Return (x, y) of the center of cell containing provided text 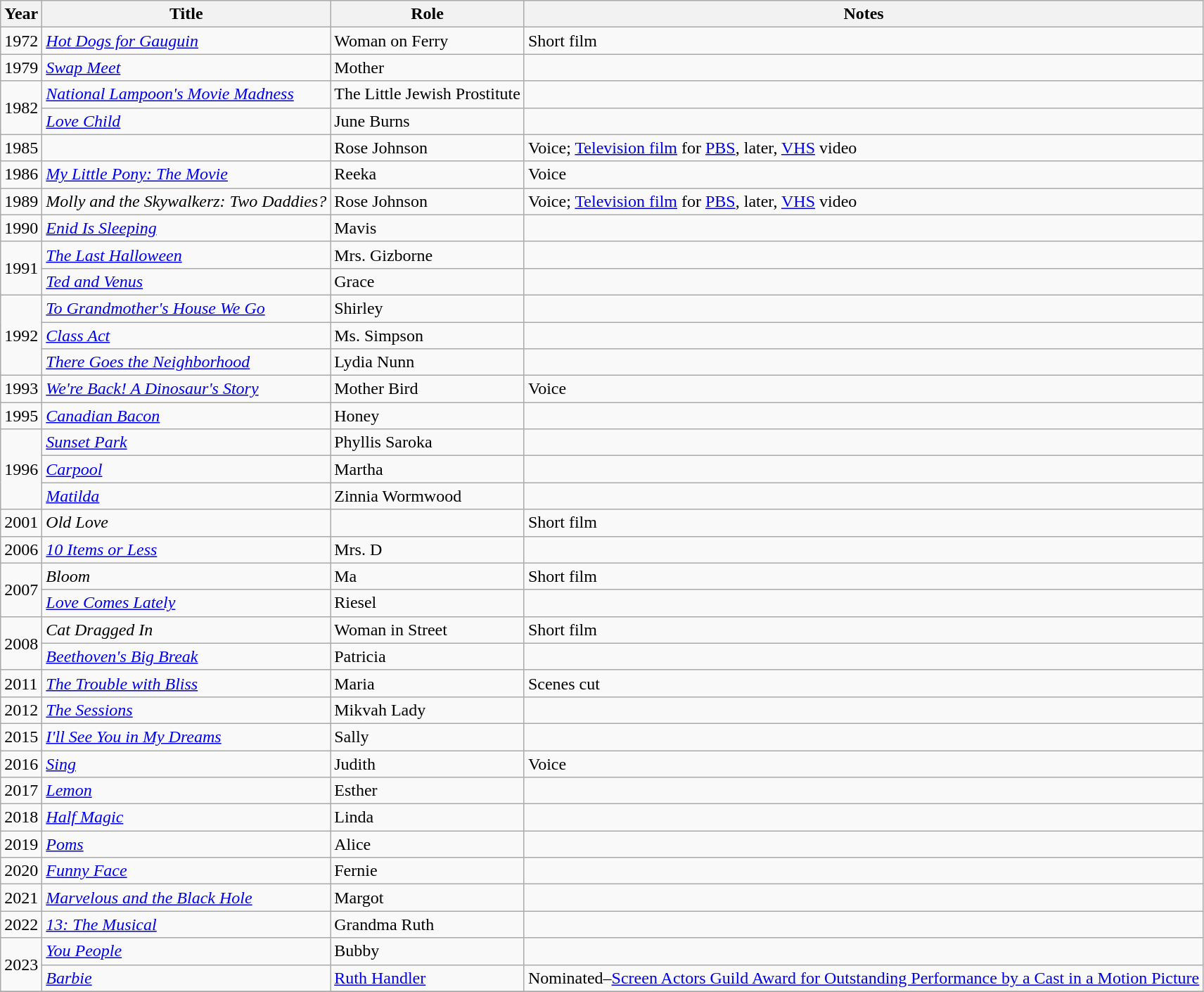
We're Back! A Dinosaur's Story (186, 389)
Riesel (428, 603)
The Trouble with Bliss (186, 683)
2022 (21, 924)
Class Act (186, 336)
Mavis (428, 228)
Ted and Venus (186, 281)
Enid Is Sleeping (186, 228)
2001 (21, 523)
Role (428, 14)
1979 (21, 68)
2008 (21, 643)
Matilda (186, 496)
2011 (21, 683)
Grandma Ruth (428, 924)
1972 (21, 41)
Love Child (186, 121)
You People (186, 951)
Funny Face (186, 871)
The Sessions (186, 710)
Grace (428, 281)
Margot (428, 898)
1985 (21, 148)
Ms. Simpson (428, 336)
Cat Dragged In (186, 630)
Love Comes Lately (186, 603)
Sally (428, 737)
Barbie (186, 978)
1989 (21, 201)
I'll See You in My Dreams (186, 737)
Lemon (186, 791)
Zinnia Wormwood (428, 496)
Martha (428, 469)
2021 (21, 898)
2006 (21, 549)
Beethoven's Big Break (186, 656)
June Burns (428, 121)
2007 (21, 590)
2018 (21, 818)
Mother (428, 68)
10 Items or Less (186, 549)
Linda (428, 818)
Judith (428, 763)
Carpool (186, 469)
Hot Dogs for Gauguin (186, 41)
My Little Pony: The Movie (186, 174)
Scenes cut (864, 683)
Reeka (428, 174)
To Grandmother's House We Go (186, 308)
Swap Meet (186, 68)
2017 (21, 791)
Mikvah Lady (428, 710)
1991 (21, 268)
The Last Halloween (186, 255)
Fernie (428, 871)
1993 (21, 389)
2020 (21, 871)
1996 (21, 469)
13: The Musical (186, 924)
2019 (21, 844)
Mrs. D (428, 549)
Notes (864, 14)
2016 (21, 763)
Patricia (428, 656)
Esther (428, 791)
Old Love (186, 523)
Mrs. Gizborne (428, 255)
National Lampoon's Movie Madness (186, 94)
Poms (186, 844)
Molly and the Skywalkerz: Two Daddies? (186, 201)
Canadian Bacon (186, 416)
Bloom (186, 576)
1986 (21, 174)
Year (21, 14)
Maria (428, 683)
1990 (21, 228)
Phyllis Saroka (428, 443)
Sunset Park (186, 443)
The Little Jewish Prostitute (428, 94)
Ruth Handler (428, 978)
Alice (428, 844)
1995 (21, 416)
Sing (186, 763)
Woman on Ferry (428, 41)
Title (186, 14)
2023 (21, 965)
Shirley (428, 308)
Ma (428, 576)
Marvelous and the Black Hole (186, 898)
Lydia Nunn (428, 362)
Woman in Street (428, 630)
Honey (428, 416)
1982 (21, 108)
1992 (21, 335)
Nominated–Screen Actors Guild Award for Outstanding Performance by a Cast in a Motion Picture (864, 978)
Bubby (428, 951)
Half Magic (186, 818)
2015 (21, 737)
There Goes the Neighborhood (186, 362)
2012 (21, 710)
Mother Bird (428, 389)
